Identify which cell holds the provided text, then report its (X, Y) central coordinate. 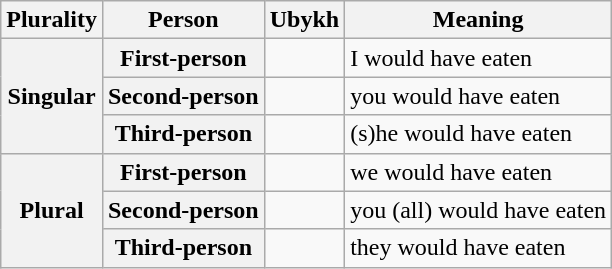
Ubykh (304, 20)
Plural (52, 210)
they would have eaten (478, 248)
Plurality (52, 20)
you (all) would have eaten (478, 210)
we would have eaten (478, 172)
(s)he would have eaten (478, 134)
Meaning (478, 20)
Singular (52, 96)
I would have eaten (478, 58)
Person (183, 20)
you would have eaten (478, 96)
